Detect which cell encompasses the target text, then output its (x, y) center coordinate. 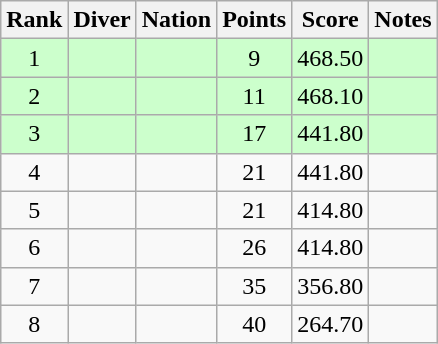
8 (34, 324)
264.70 (330, 324)
9 (254, 58)
11 (254, 96)
3 (34, 134)
1 (34, 58)
Points (254, 20)
356.80 (330, 286)
6 (34, 248)
468.10 (330, 96)
26 (254, 248)
Rank (34, 20)
7 (34, 286)
Notes (403, 20)
468.50 (330, 58)
40 (254, 324)
Diver (102, 20)
Score (330, 20)
5 (34, 210)
2 (34, 96)
17 (254, 134)
4 (34, 172)
35 (254, 286)
Nation (176, 20)
